Pinpoint the cell where the given text exists, returning its (X, Y) midpoint coordinate. 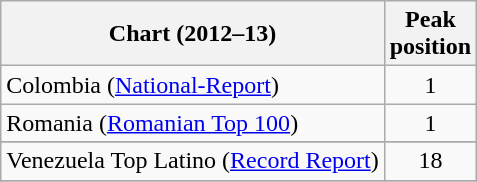
Chart (2012–13) (192, 34)
Colombia (National-Report) (192, 85)
18 (430, 161)
Romania (Romanian Top 100) (192, 123)
Venezuela Top Latino (Record Report) (192, 161)
Peakposition (430, 34)
